Output the [x, y] coordinate of the center of the cell containing the given text.  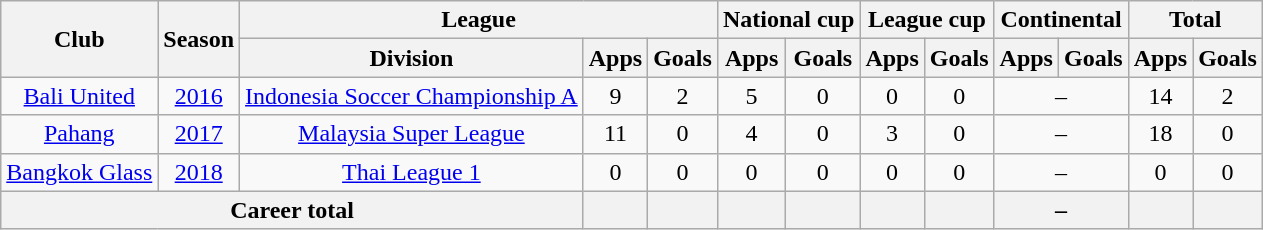
Malaysia Super League [412, 134]
9 [615, 96]
Indonesia Soccer Championship A [412, 96]
3 [892, 134]
League cup [927, 20]
League [479, 20]
4 [751, 134]
2017 [199, 134]
2018 [199, 172]
Bali United [80, 96]
Club [80, 39]
Season [199, 39]
National cup [788, 20]
Career total [292, 210]
Thai League 1 [412, 172]
18 [1160, 134]
5 [751, 96]
Pahang [80, 134]
11 [615, 134]
14 [1160, 96]
Total [1195, 20]
2016 [199, 96]
Bangkok Glass [80, 172]
Division [412, 58]
Continental [1061, 20]
